Identify which cell holds the provided text, then report its [x, y] central coordinate. 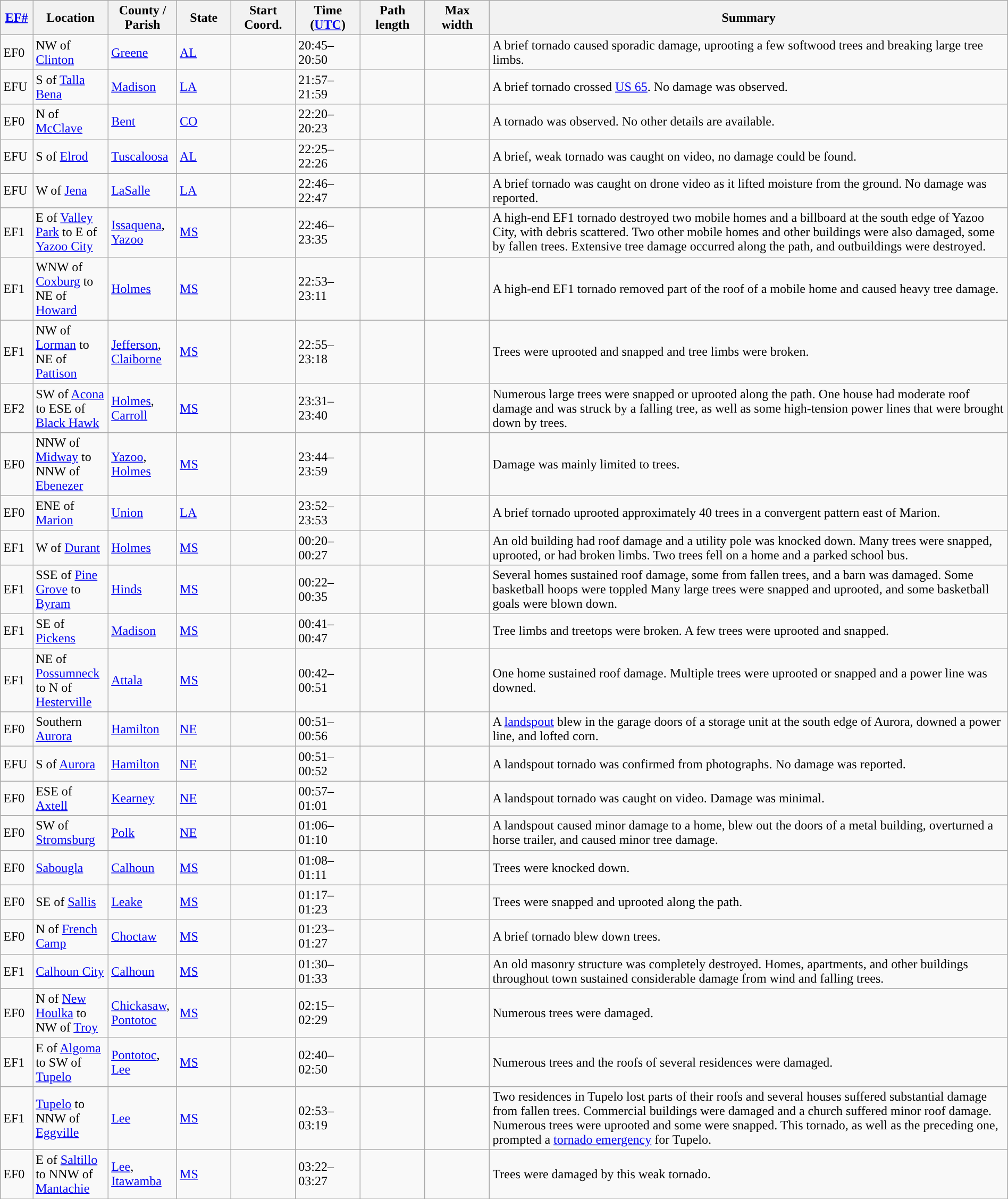
Southern Aurora [71, 730]
A high-end EF1 tornado removed part of the roof of a mobile home and caused heavy tree damage. [749, 288]
Tree limbs and treetops were broken. A few trees were uprooted and snapped. [749, 632]
CO [204, 121]
00:22–00:35 [328, 590]
A brief, weak tornado was caught on video, no damage could be found. [749, 156]
22:46–23:35 [328, 232]
Lee, Itawamba [142, 1174]
Hinds [142, 590]
Summary [749, 18]
NE of Possumneck to N of Hesterville [71, 681]
02:15–02:29 [328, 1013]
Location [71, 18]
A landspout tornado was caught on video. Damage was minimal. [749, 799]
00:20–00:27 [328, 548]
Pontotoc, Lee [142, 1062]
Tupelo to NNW of Eggville [71, 1118]
Holmes, Carroll [142, 408]
E of Saltillo to NNW of Mantachie [71, 1174]
S of Aurora [71, 764]
E of Valley Park to E of Yazoo City [71, 232]
Damage was mainly limited to trees. [749, 464]
01:08–01:11 [328, 868]
EF2 [17, 408]
S of Elrod [71, 156]
EF# [17, 18]
Choctaw [142, 937]
Lee [142, 1118]
Max width [457, 18]
02:40–02:50 [328, 1062]
SSE of Pine Grove to Byram [71, 590]
Greene [142, 52]
Union [142, 513]
Leake [142, 902]
Chickasaw, Pontotoc [142, 1013]
NNW of Midway to NNW of Ebenezer [71, 464]
Trees were snapped and uprooted along the path. [749, 902]
Trees were uprooted and snapped and tree limbs were broken. [749, 352]
SE of Sallis [71, 902]
A brief tornado blew down trees. [749, 937]
00:51–00:52 [328, 764]
ENE of Marion [71, 513]
SW of Stromsburg [71, 833]
22:55–23:18 [328, 352]
WNW of Coxburg to NE of Howard [71, 288]
21:57–21:59 [328, 87]
Bent [142, 121]
NW of Clinton [71, 52]
Tuscaloosa [142, 156]
N of New Houlka to NW of Troy [71, 1013]
Time (UTC) [328, 18]
A landspout caused minor damage to a home, blew out the doors of a metal building, overturned a horse trailer, and caused minor tree damage. [749, 833]
23:52–23:53 [328, 513]
A brief tornado uprooted approximately 40 trees in a convergent pattern east of Marion. [749, 513]
00:41–00:47 [328, 632]
Attala [142, 681]
22:25–22:26 [328, 156]
State [204, 18]
Numerous trees and the roofs of several residences were damaged. [749, 1062]
00:42–00:51 [328, 681]
A brief tornado crossed US 65. No damage was observed. [749, 87]
23:31–23:40 [328, 408]
W of Jena [71, 190]
Path length [392, 18]
23:44–23:59 [328, 464]
N of French Camp [71, 937]
01:23–01:27 [328, 937]
20:45–20:50 [328, 52]
Issaquena, Yazoo [142, 232]
Kearney [142, 799]
Numerous trees were damaged. [749, 1013]
03:22–03:27 [328, 1174]
22:20–20:23 [328, 121]
Yazoo, Holmes [142, 464]
Sabougla [71, 868]
A brief tornado caused sporadic damage, uprooting a few softwood trees and breaking large tree limbs. [749, 52]
One home sustained roof damage. Multiple trees were uprooted or snapped and a power line was downed. [749, 681]
01:17–01:23 [328, 902]
00:51–00:56 [328, 730]
00:57–01:01 [328, 799]
Jefferson, Claiborne [142, 352]
SW of Acona to ESE of Black Hawk [71, 408]
Trees were knocked down. [749, 868]
01:06–01:10 [328, 833]
02:53–03:19 [328, 1118]
A tornado was observed. No other details are available. [749, 121]
Start Coord. [263, 18]
Trees were damaged by this weak tornado. [749, 1174]
County / Parish [142, 18]
N of McClave [71, 121]
A landspout tornado was confirmed from photographs. No damage was reported. [749, 764]
NW of Lorman to NE of Pattison [71, 352]
E of Algoma to SW of Tupelo [71, 1062]
W of Durant [71, 548]
LaSalle [142, 190]
22:53–23:11 [328, 288]
Calhoun City [71, 971]
ESE of Axtell [71, 799]
S of Talla Bena [71, 87]
A brief tornado was caught on drone video as it lifted moisture from the ground. No damage was reported. [749, 190]
22:46–22:47 [328, 190]
SE of Pickens [71, 632]
01:30–01:33 [328, 971]
Polk [142, 833]
A landspout blew in the garage doors of a storage unit at the south edge of Aurora, downed a power line, and lofted corn. [749, 730]
